Return [x, y] of the center of cell containing provided text 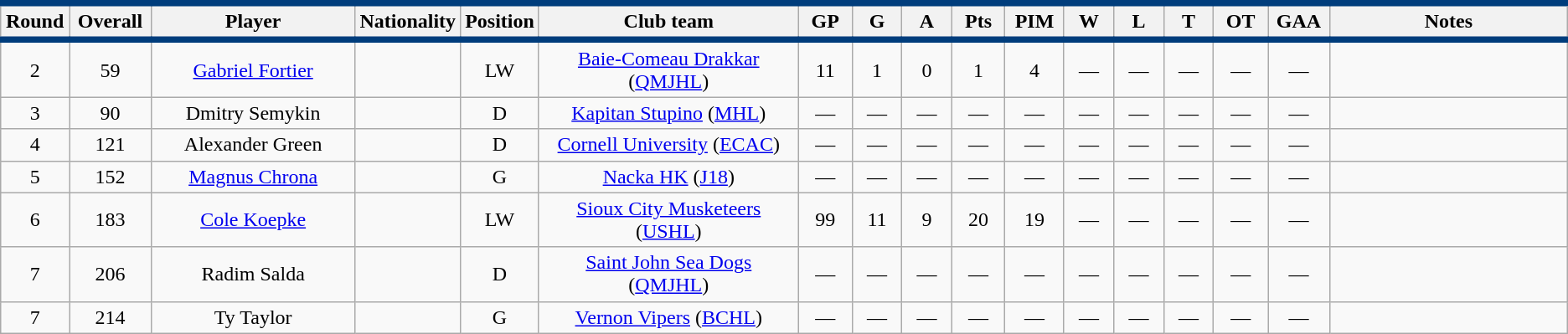
Notes [1448, 22]
OT [1241, 22]
2 [35, 69]
90 [111, 113]
3 [35, 113]
Cole Koepke [253, 219]
Nacka HK (J18) [668, 177]
Position [500, 22]
Radim Salda [253, 275]
99 [825, 219]
121 [111, 145]
Vernon Vipers (BCHL) [668, 317]
0 [927, 69]
GP [825, 22]
Round [35, 22]
L [1139, 22]
T [1189, 22]
Ty Taylor [253, 317]
Pts [978, 22]
20 [978, 219]
Overall [111, 22]
Baie-Comeau Drakkar (QMJHL) [668, 69]
206 [111, 275]
9 [927, 219]
Gabriel Fortier [253, 69]
Player [253, 22]
W [1089, 22]
Nationality [408, 22]
183 [111, 219]
Magnus Chrona [253, 177]
Alexander Green [253, 145]
Saint John Sea Dogs (QMJHL) [668, 275]
214 [111, 317]
6 [35, 219]
GAA [1299, 22]
PIM [1035, 22]
59 [111, 69]
Dmitry Semykin [253, 113]
A [927, 22]
152 [111, 177]
Sioux City Musketeers (USHL) [668, 219]
Cornell University (ECAC) [668, 145]
19 [1035, 219]
5 [35, 177]
Club team [668, 22]
Kapitan Stupino (MHL) [668, 113]
